Return the (X, Y) coordinate for the center point of the cell that contains the specified text.  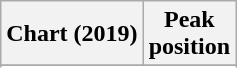
Peakposition (189, 34)
Chart (2019) (72, 34)
